Search for the cell housing the specified text and yield its [X, Y] center coordinate. 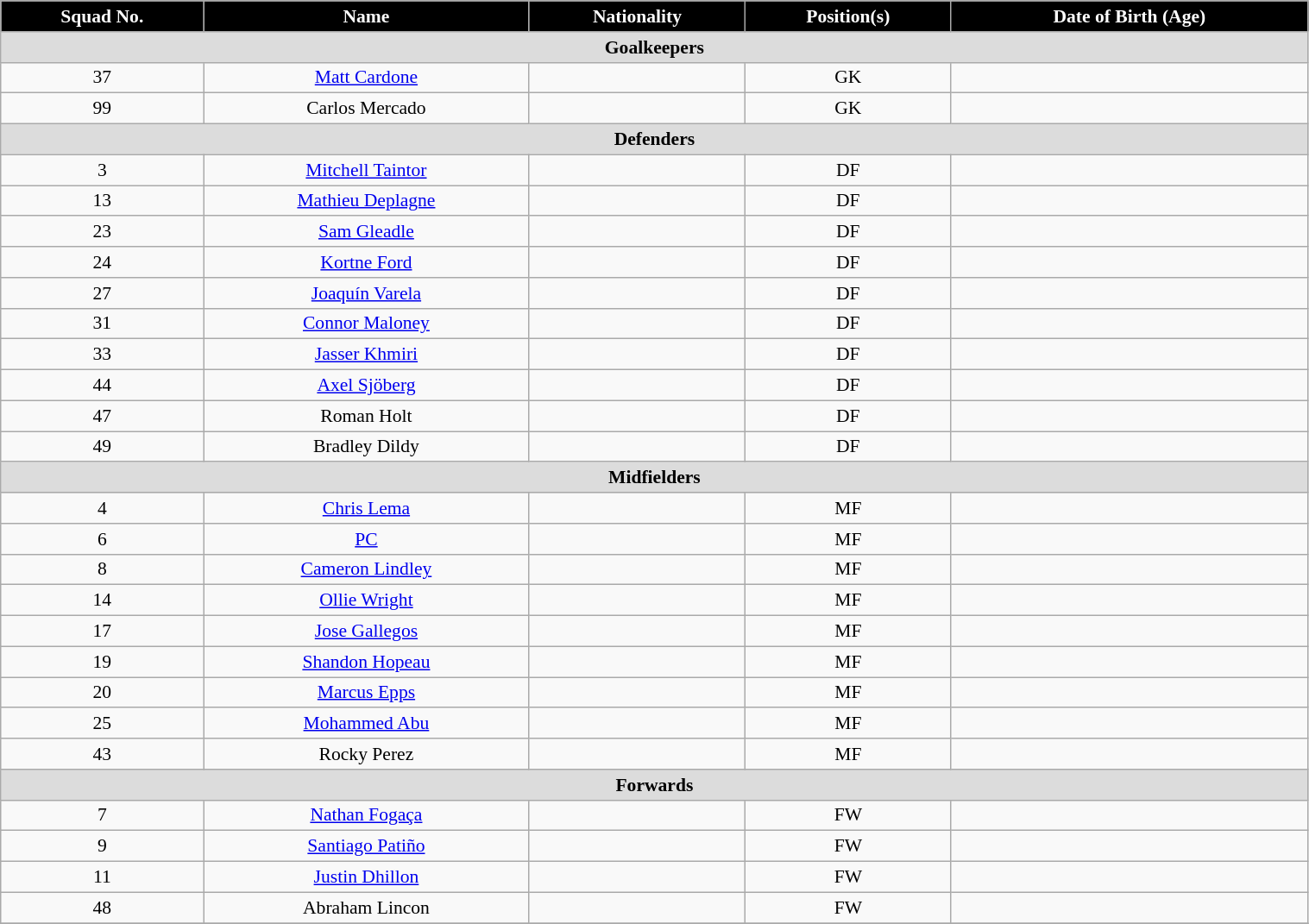
Axel Sjöberg [366, 386]
48 [102, 908]
Abraham Lincon [366, 908]
Defenders [654, 140]
Shandon Hopeau [366, 662]
33 [102, 355]
14 [102, 600]
44 [102, 386]
Squad No. [102, 16]
25 [102, 724]
Forwards [654, 785]
6 [102, 539]
Connor Maloney [366, 324]
Carlos Mercado [366, 109]
4 [102, 508]
23 [102, 232]
8 [102, 569]
49 [102, 447]
Cameron Lindley [366, 569]
Bradley Dildy [366, 447]
11 [102, 877]
13 [102, 201]
31 [102, 324]
24 [102, 262]
Chris Lema [366, 508]
Rocky Perez [366, 754]
Kortne Ford [366, 262]
PC [366, 539]
Sam Gleadle [366, 232]
Midfielders [654, 478]
Date of Birth (Age) [1130, 16]
47 [102, 416]
Jasser Khmiri [366, 355]
Mitchell Taintor [366, 170]
Nationality [637, 16]
17 [102, 632]
Ollie Wright [366, 600]
99 [102, 109]
20 [102, 693]
37 [102, 78]
Mohammed Abu [366, 724]
Mathieu Deplagne [366, 201]
Goalkeepers [654, 47]
9 [102, 846]
3 [102, 170]
Roman Holt [366, 416]
27 [102, 293]
Santiago Patiño [366, 846]
Nathan Fogaça [366, 815]
43 [102, 754]
Name [366, 16]
Position(s) [848, 16]
7 [102, 815]
19 [102, 662]
Marcus Epps [366, 693]
Matt Cardone [366, 78]
Justin Dhillon [366, 877]
Joaquín Varela [366, 293]
Jose Gallegos [366, 632]
